Extract the (X, Y) coordinate from the center of the cell holding the provided text.  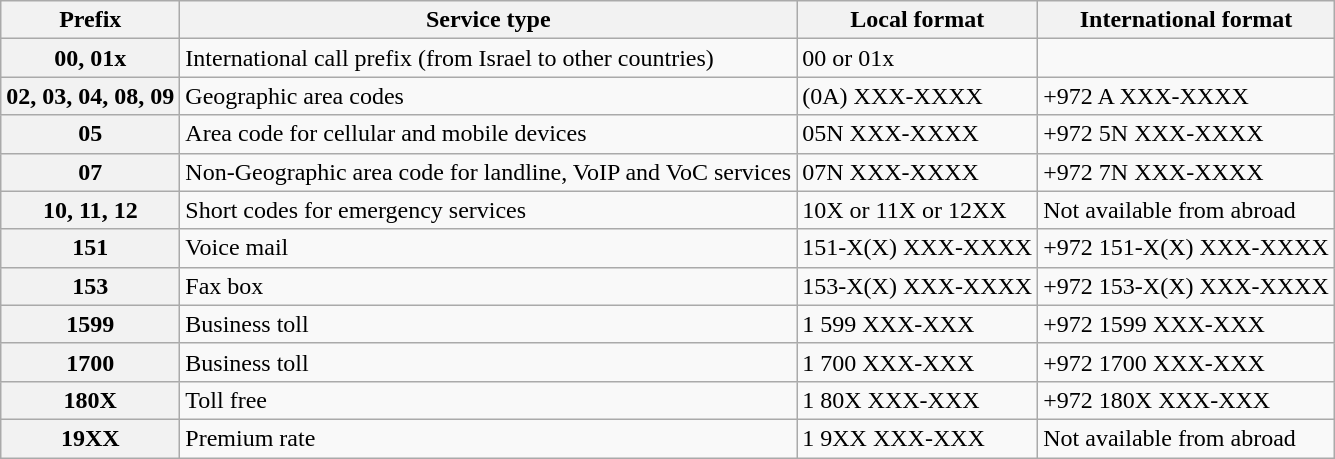
+972 1599 XXX-XXX (1186, 324)
Prefix (90, 20)
1599 (90, 324)
00, 01x (90, 58)
+972 7N XXX-XXXX (1186, 172)
Toll free (488, 400)
Local format (918, 20)
Area code for cellular and mobile devices (488, 134)
+972 180X XXX-XXX (1186, 400)
Short codes for emergency services (488, 210)
International call prefix (from Israel to other countries) (488, 58)
1 700 XXX-XXX (918, 362)
10, 11, 12 (90, 210)
1700 (90, 362)
153-X(X) XXX-XXXX (918, 286)
153 (90, 286)
Geographic area codes (488, 96)
Premium rate (488, 438)
International format (1186, 20)
+972 151-X(X) XXX-XXXX (1186, 248)
+972 1700 XXX-XXX (1186, 362)
+972 A XXX-XXXX (1186, 96)
07N XXX-XXXX (918, 172)
151-X(X) XXX-XXXX (918, 248)
+972 153-X(X) XXX-XXXX (1186, 286)
1 599 XXX-XXX (918, 324)
(0A) XXX-XXXX (918, 96)
Service type (488, 20)
05N XXX-XXXX (918, 134)
10X or 11X or 12XX (918, 210)
05 (90, 134)
00 or 01x (918, 58)
1 9XX XXX-XXX (918, 438)
180X (90, 400)
07 (90, 172)
Fax box (488, 286)
Non-Geographic area code for landline, VoIP and VoC services (488, 172)
Voice mail (488, 248)
19XX (90, 438)
02, 03, 04, 08, 09 (90, 96)
+972 5N XXX-XXXX (1186, 134)
151 (90, 248)
1 80X XXX-XXX (918, 400)
